Return (X, Y) of the center of cell containing provided text 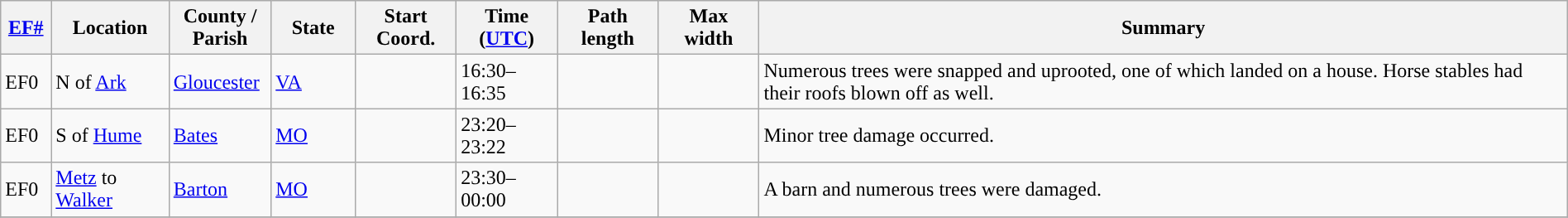
Time (UTC) (507, 28)
Gloucester (220, 81)
23:20–23:22 (507, 136)
A barn and numerous trees were damaged. (1163, 189)
S of Hume (110, 136)
Numerous trees were snapped and uprooted, one of which landed on a house. Horse stables had their roofs blown off as well. (1163, 81)
Minor tree damage occurred. (1163, 136)
County / Parish (220, 28)
Barton (220, 189)
Start Coord. (406, 28)
State (313, 28)
Max width (709, 28)
Metz to Walker (110, 189)
N of Ark (110, 81)
Bates (220, 136)
16:30–16:35 (507, 81)
23:30–00:00 (507, 189)
Summary (1163, 28)
VA (313, 81)
Location (110, 28)
EF# (26, 28)
Path length (608, 28)
